For the text-containing cell, return its midpoint in (X, Y) coordinate format. 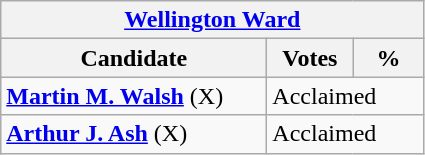
Arthur J. Ash (X) (134, 134)
% (388, 58)
Votes (310, 58)
Candidate (134, 58)
Wellington Ward (212, 20)
Martin M. Walsh (X) (134, 96)
